Provide the (x, y) coordinate of the cell's center where the given text is located.  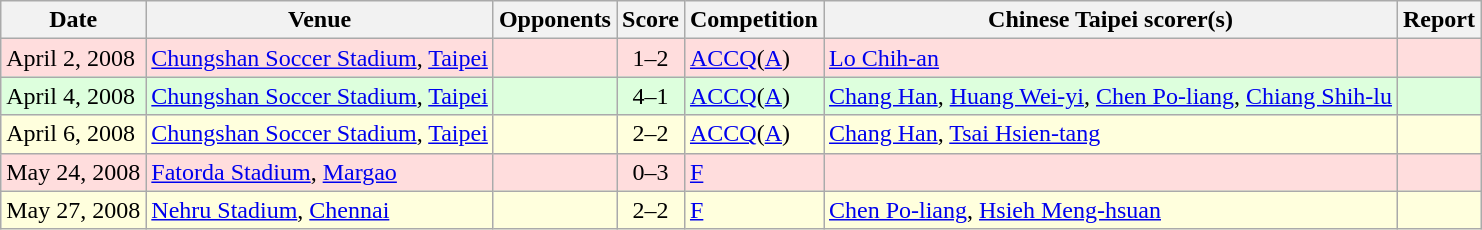
April 4, 2008 (74, 96)
Competition (754, 20)
Chang Han, Huang Wei-yi, Chen Po-liang, Chiang Shih-lu (1111, 96)
Chen Po-liang, Hsieh Meng-hsuan (1111, 210)
April 2, 2008 (74, 58)
4–1 (650, 96)
Nehru Stadium, Chennai (320, 210)
0–3 (650, 172)
Chang Han, Tsai Hsien-tang (1111, 134)
Chinese Taipei scorer(s) (1111, 20)
Report (1440, 20)
1–2 (650, 58)
April 6, 2008 (74, 134)
May 27, 2008 (74, 210)
Lo Chih-an (1111, 58)
Venue (320, 20)
Fatorda Stadium, Margao (320, 172)
Score (650, 20)
Opponents (554, 20)
Date (74, 20)
May 24, 2008 (74, 172)
